Search for the cell housing the specified text and yield its [X, Y] center coordinate. 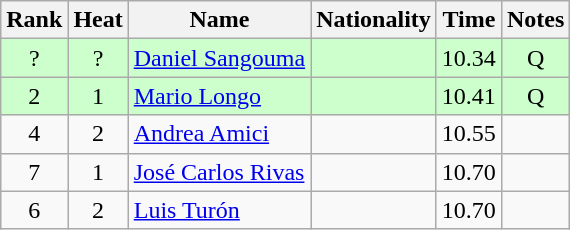
Notes [535, 20]
4 [34, 134]
Nationality [374, 20]
Name [219, 20]
10.34 [468, 58]
Luis Turón [219, 210]
Mario Longo [219, 96]
7 [34, 172]
6 [34, 210]
Time [468, 20]
Daniel Sangouma [219, 58]
Andrea Amici [219, 134]
José Carlos Rivas [219, 172]
10.55 [468, 134]
10.41 [468, 96]
Heat [98, 20]
Rank [34, 20]
